Identify which cell holds the provided text, then report its [X, Y] central coordinate. 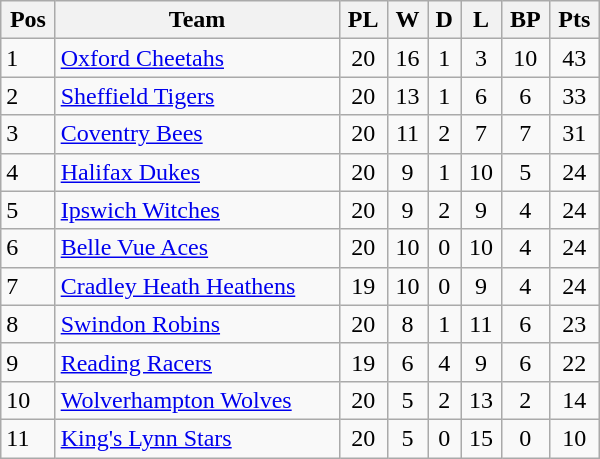
Ipswich Witches [197, 210]
Sheffield Tigers [197, 96]
Belle Vue Aces [197, 248]
16 [408, 58]
D [444, 20]
14 [574, 400]
Pos [28, 20]
Wolverhampton Wolves [197, 400]
King's Lynn Stars [197, 438]
BP [525, 20]
33 [574, 96]
22 [574, 362]
Reading Racers [197, 362]
Pts [574, 20]
Swindon Robins [197, 324]
23 [574, 324]
Coventry Bees [197, 134]
Cradley Heath Heathens [197, 286]
L [482, 20]
Halifax Dukes [197, 172]
W [408, 20]
PL [363, 20]
31 [574, 134]
Oxford Cheetahs [197, 58]
Team [197, 20]
15 [482, 438]
43 [574, 58]
